Search for the cell housing the specified text and yield its [X, Y] center coordinate. 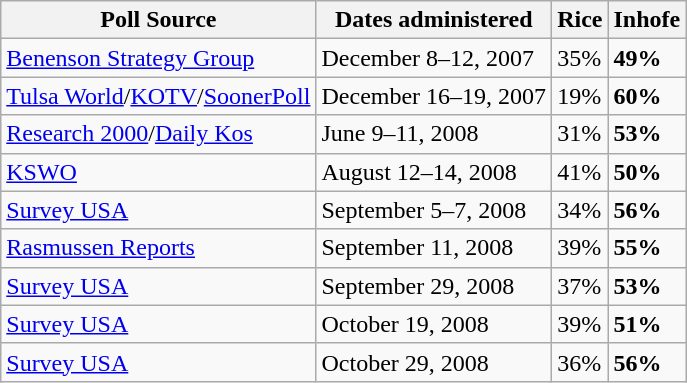
Poll Source [158, 20]
December 8–12, 2007 [434, 58]
35% [580, 58]
Rice [580, 20]
19% [580, 96]
KSWO [158, 172]
Rasmussen Reports [158, 248]
49% [647, 58]
August 12–14, 2008 [434, 172]
Tulsa World/KOTV/SoonerPoll [158, 96]
37% [580, 286]
Dates administered [434, 20]
55% [647, 248]
Inhofe [647, 20]
41% [580, 172]
October 19, 2008 [434, 324]
September 29, 2008 [434, 286]
June 9–11, 2008 [434, 134]
60% [647, 96]
Benenson Strategy Group [158, 58]
50% [647, 172]
34% [580, 210]
September 11, 2008 [434, 248]
Research 2000/Daily Kos [158, 134]
31% [580, 134]
September 5–7, 2008 [434, 210]
36% [580, 362]
October 29, 2008 [434, 362]
51% [647, 324]
December 16–19, 2007 [434, 96]
